Extract the [x, y] coordinate from the center of the cell holding the provided text.  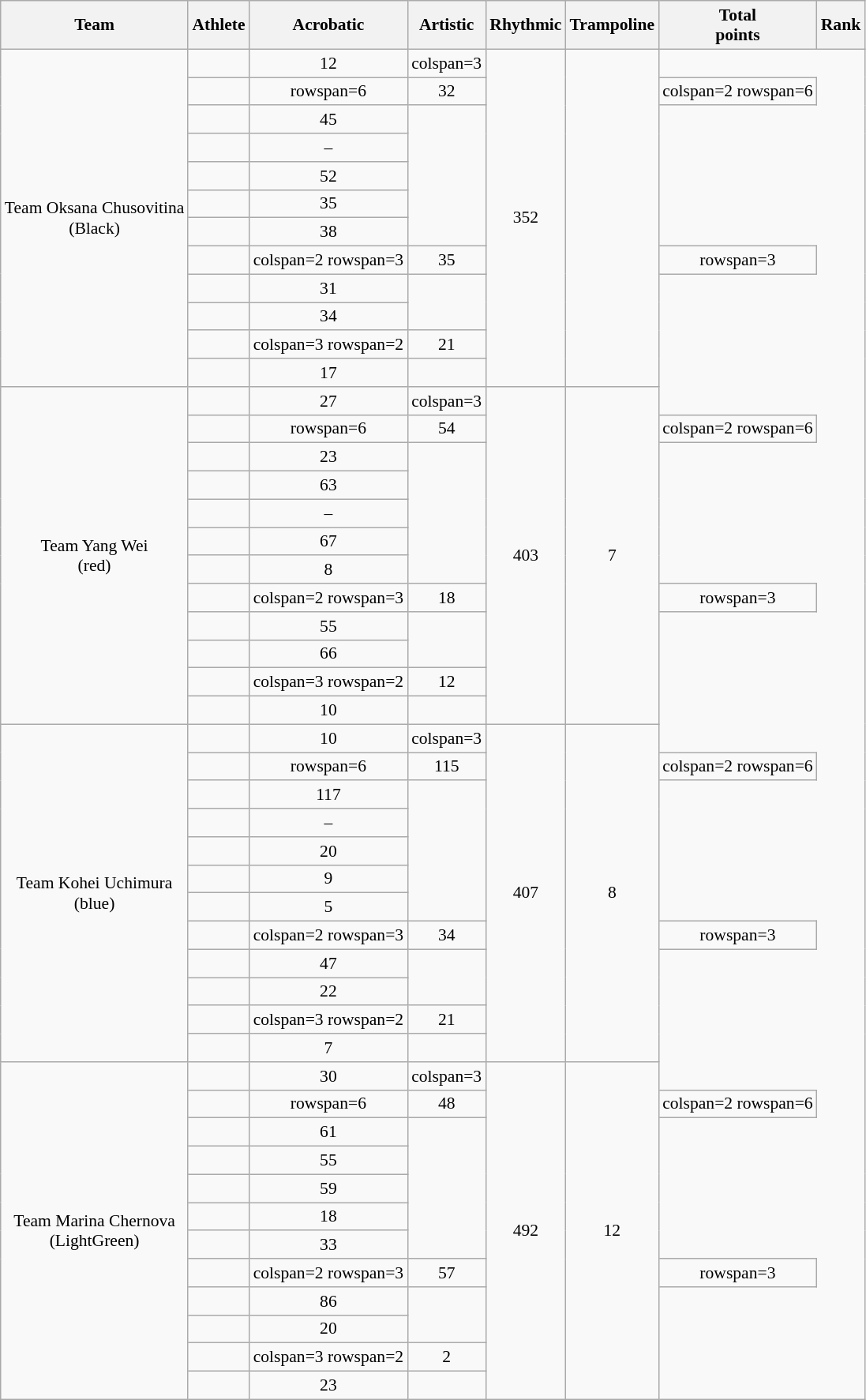
61 [328, 1132]
67 [328, 542]
48 [447, 1104]
Acrobatic [328, 25]
57 [447, 1273]
31 [328, 288]
22 [328, 992]
2 [447, 1357]
30 [328, 1076]
Totalpoints [737, 25]
Team Oksana Chusovitina(Black) [95, 218]
117 [328, 795]
492 [526, 1231]
86 [328, 1301]
352 [526, 218]
Rank [842, 25]
66 [328, 654]
17 [328, 373]
47 [328, 963]
32 [447, 92]
115 [447, 767]
45 [328, 120]
5 [328, 907]
407 [526, 893]
54 [447, 429]
33 [328, 1245]
Team Marina Chernova(LightGreen) [95, 1231]
Trampoline [613, 25]
Team Kohei Uchimura(blue) [95, 893]
Artistic [447, 25]
59 [328, 1188]
Rhythmic [526, 25]
27 [328, 401]
Team [95, 25]
Athlete [218, 25]
403 [526, 556]
9 [328, 879]
63 [328, 486]
Team Yang Wei(red) [95, 556]
38 [328, 232]
52 [328, 176]
